Locate the cell with the specified text and output its (x, y) center coordinate. 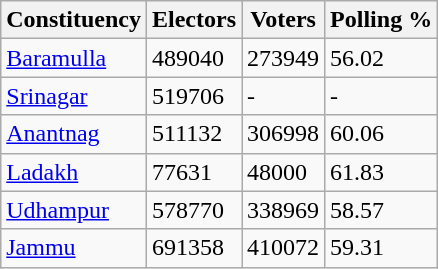
Udhampur (74, 210)
410072 (284, 248)
48000 (284, 172)
691358 (194, 248)
Polling % (382, 20)
Voters (284, 20)
Jammu (74, 248)
273949 (284, 58)
60.06 (382, 134)
Electors (194, 20)
59.31 (382, 248)
Constituency (74, 20)
578770 (194, 210)
Baramulla (74, 58)
56.02 (382, 58)
Srinagar (74, 96)
Ladakh (74, 172)
519706 (194, 96)
306998 (284, 134)
77631 (194, 172)
61.83 (382, 172)
489040 (194, 58)
Anantnag (74, 134)
58.57 (382, 210)
511132 (194, 134)
338969 (284, 210)
